Search for the cell housing the specified text and yield its (x, y) center coordinate. 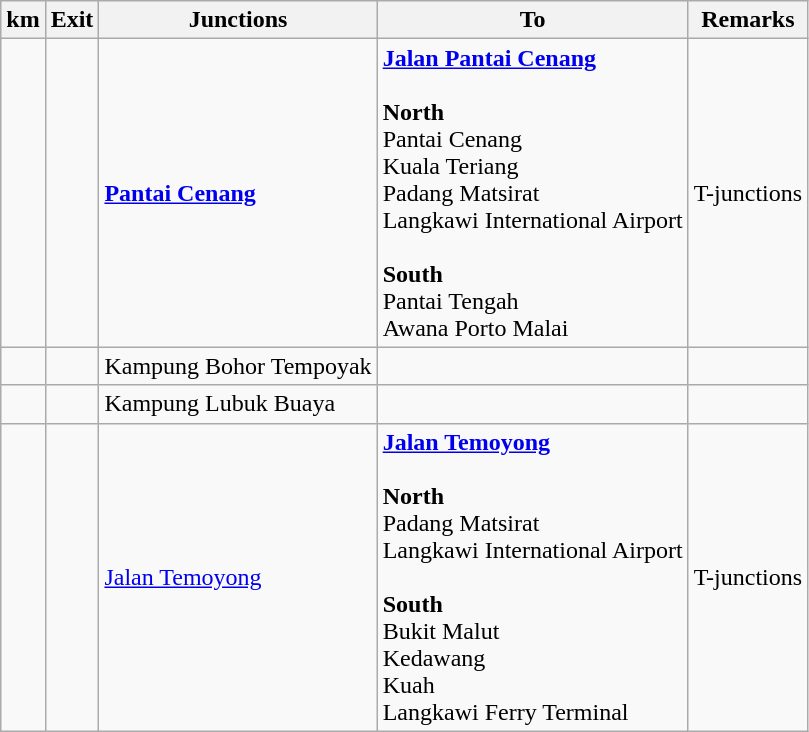
Jalan Temoyong (238, 577)
Junctions (238, 20)
km (23, 20)
Jalan Pantai CenangNorthPantai CenangKuala TeriangPadang MatsiratLangkawi International Airport SouthPantai TengahAwana Porto Malai (532, 193)
Remarks (748, 20)
Exit (72, 20)
Jalan TemoyongNorthPadang MatsiratLangkawi International Airport SouthBukit MalutKedawangKuahLangkawi Ferry Terminal (532, 577)
To (532, 20)
Pantai Cenang (238, 193)
Kampung Lubuk Buaya (238, 404)
Kampung Bohor Tempoyak (238, 366)
